Pinpoint the cell where the given text exists, returning its (X, Y) midpoint coordinate. 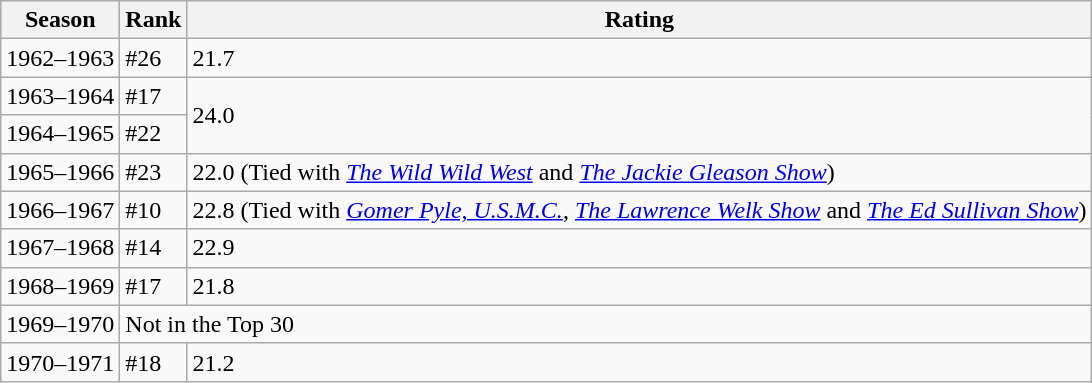
Not in the Top 30 (606, 324)
#18 (154, 362)
Rating (640, 20)
22.9 (640, 248)
21.2 (640, 362)
#14 (154, 248)
Season (60, 20)
Rank (154, 20)
1962–1963 (60, 58)
1967–1968 (60, 248)
21.8 (640, 286)
1970–1971 (60, 362)
1964–1965 (60, 134)
21.7 (640, 58)
1966–1967 (60, 210)
1968–1969 (60, 286)
#10 (154, 210)
22.0 (Tied with The Wild Wild West and The Jackie Gleason Show) (640, 172)
1969–1970 (60, 324)
#23 (154, 172)
1963–1964 (60, 96)
1965–1966 (60, 172)
22.8 (Tied with Gomer Pyle, U.S.M.C., The Lawrence Welk Show and The Ed Sullivan Show) (640, 210)
24.0 (640, 115)
#26 (154, 58)
#22 (154, 134)
